Detect which cell encompasses the target text, then output its [x, y] center coordinate. 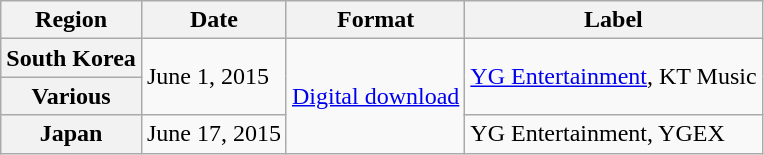
Date [214, 20]
Various [72, 96]
June 17, 2015 [214, 134]
Format [375, 20]
Label [614, 20]
Digital download [375, 96]
June 1, 2015 [214, 77]
Region [72, 20]
YG Entertainment, YGEX [614, 134]
YG Entertainment, KT Music [614, 77]
Japan [72, 134]
South Korea [72, 58]
